Determine the [x, y] coordinate at the center of the cell enclosing the given text.  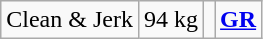
Clean & Jerk [70, 20]
GR [238, 20]
94 kg [170, 20]
